Return [X, Y] of the center of cell containing provided text 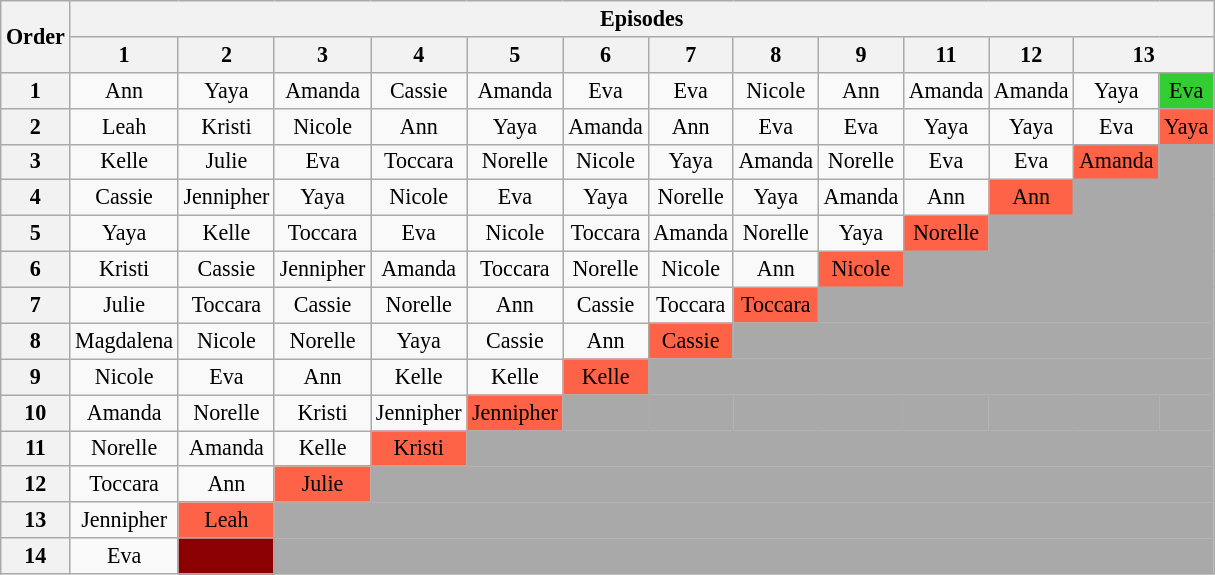
Magdalena [124, 341]
Order [36, 36]
10 [36, 412]
14 [36, 556]
Episodes [642, 18]
